Return the (x, y) coordinate for the center point of the cell that contains the specified text.  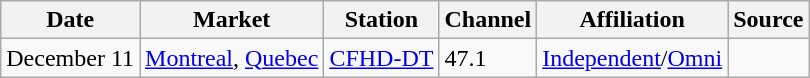
Independent/Omni (632, 58)
Station (382, 20)
Date (70, 20)
Source (768, 20)
Market (232, 20)
47.1 (488, 58)
Channel (488, 20)
December 11 (70, 58)
Montreal, Quebec (232, 58)
CFHD-DT (382, 58)
Affiliation (632, 20)
